For the text-containing cell, return its midpoint in [x, y] coordinate format. 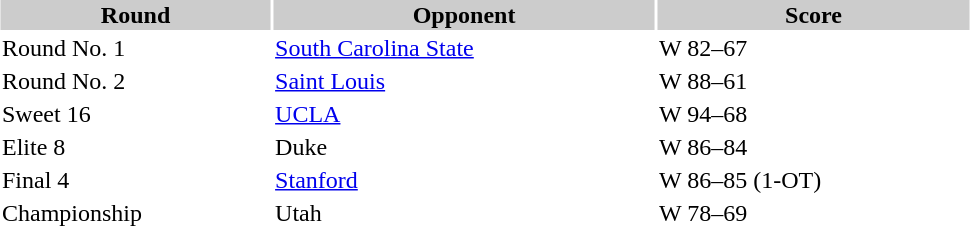
W 94–68 [813, 114]
Score [813, 15]
Elite 8 [135, 147]
Duke [464, 147]
W 86–85 (1-OT) [813, 180]
Saint Louis [464, 81]
Round [135, 15]
Stanford [464, 180]
W 86–84 [813, 147]
Round No. 1 [135, 48]
Round No. 2 [135, 81]
South Carolina State [464, 48]
Sweet 16 [135, 114]
W 88–61 [813, 81]
Final 4 [135, 180]
W 82–67 [813, 48]
UCLA [464, 114]
Opponent [464, 15]
